Find where the given text appears and provide that cell's center as (X, Y) coordinate. 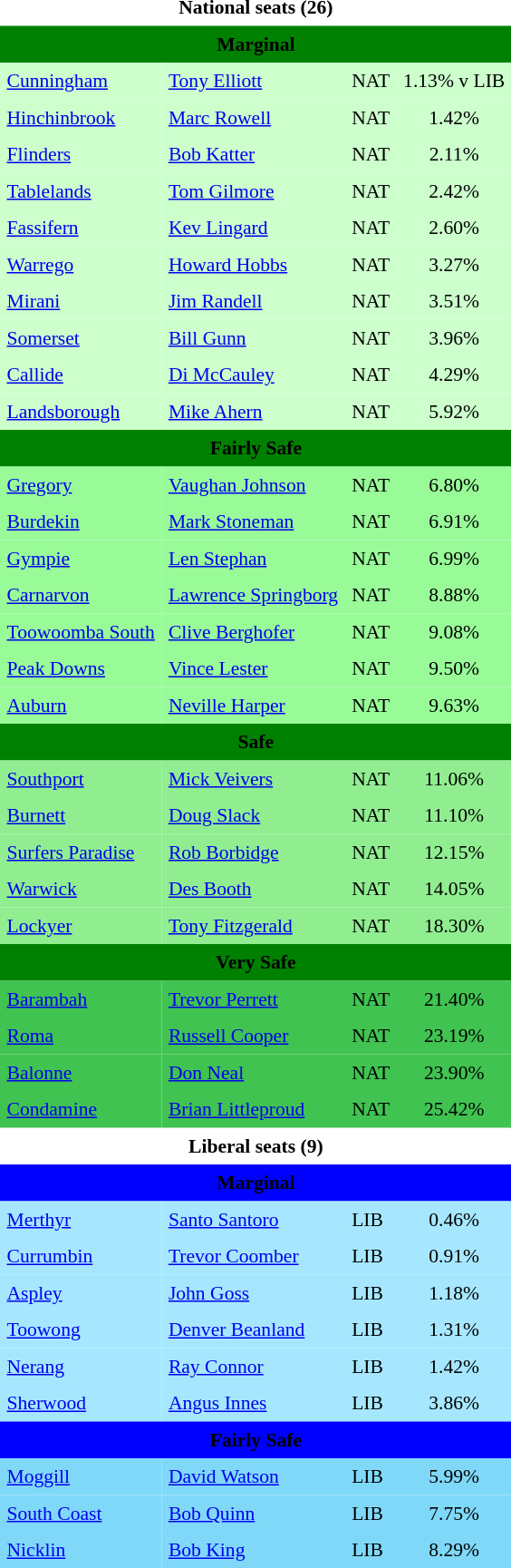
Bob Quinn (253, 1513)
Kev Lingard (253, 228)
Angus Innes (253, 1403)
Surfers Paradise (81, 852)
Tom Gilmore (253, 190)
Condamine (81, 1109)
Vaughan Johnson (253, 484)
Hinchinbrook (81, 117)
Jim Randell (253, 301)
Aspley (81, 1292)
Howard Hobbs (253, 264)
Brian Littleproud (253, 1109)
Balonne (81, 1072)
Denver Beanland (253, 1329)
Nicklin (81, 1550)
Clive Berghofer (253, 631)
Tablelands (81, 190)
Barambah (81, 998)
Santo Santoro (253, 1219)
Mark Stoneman (253, 521)
Cunningham (81, 81)
Gympie (81, 558)
Don Neal (253, 1072)
Tony Fitzgerald (253, 925)
Sherwood (81, 1403)
South Coast (81, 1513)
Gregory (81, 484)
Lockyer (81, 925)
Callide (81, 375)
Doug Slack (253, 815)
Bob Katter (253, 154)
Toowong (81, 1329)
Rob Borbidge (253, 852)
Neville Harper (253, 705)
Roma (81, 1036)
Warwick (81, 889)
Marc Rowell (253, 117)
Southport (81, 778)
Somerset (81, 337)
Di McCauley (253, 375)
Burnett (81, 815)
Burdekin (81, 521)
Warrego (81, 264)
Des Booth (253, 889)
Len Stephan (253, 558)
Auburn (81, 705)
Flinders (81, 154)
Trevor Coomber (253, 1256)
Bob King (253, 1550)
Moggill (81, 1476)
Nerang (81, 1366)
Vince Lester (253, 668)
Mirani (81, 301)
Russell Cooper (253, 1036)
John Goss (253, 1292)
Lawrence Springborg (253, 595)
Merthyr (81, 1219)
Tony Elliott (253, 81)
Fassifern (81, 228)
Toowoomba South (81, 631)
David Watson (253, 1476)
Landsborough (81, 411)
Mick Veivers (253, 778)
Ray Connor (253, 1366)
Mike Ahern (253, 411)
Trevor Perrett (253, 998)
Peak Downs (81, 668)
Carnarvon (81, 595)
Bill Gunn (253, 337)
Currumbin (81, 1256)
